Identify which cell holds the provided text, then report its (X, Y) central coordinate. 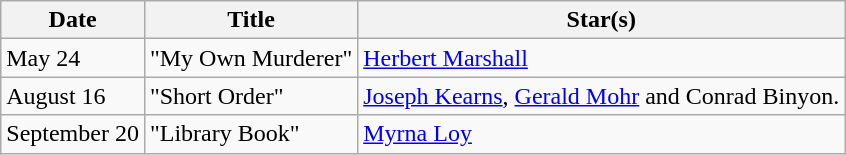
Date (73, 20)
"Library Book" (250, 134)
Title (250, 20)
May 24 (73, 58)
Herbert Marshall (602, 58)
"My Own Murderer" (250, 58)
Joseph Kearns, Gerald Mohr and Conrad Binyon. (602, 96)
"Short Order" (250, 96)
Star(s) (602, 20)
August 16 (73, 96)
September 20 (73, 134)
Myrna Loy (602, 134)
